Search for the cell housing the specified text and yield its (x, y) center coordinate. 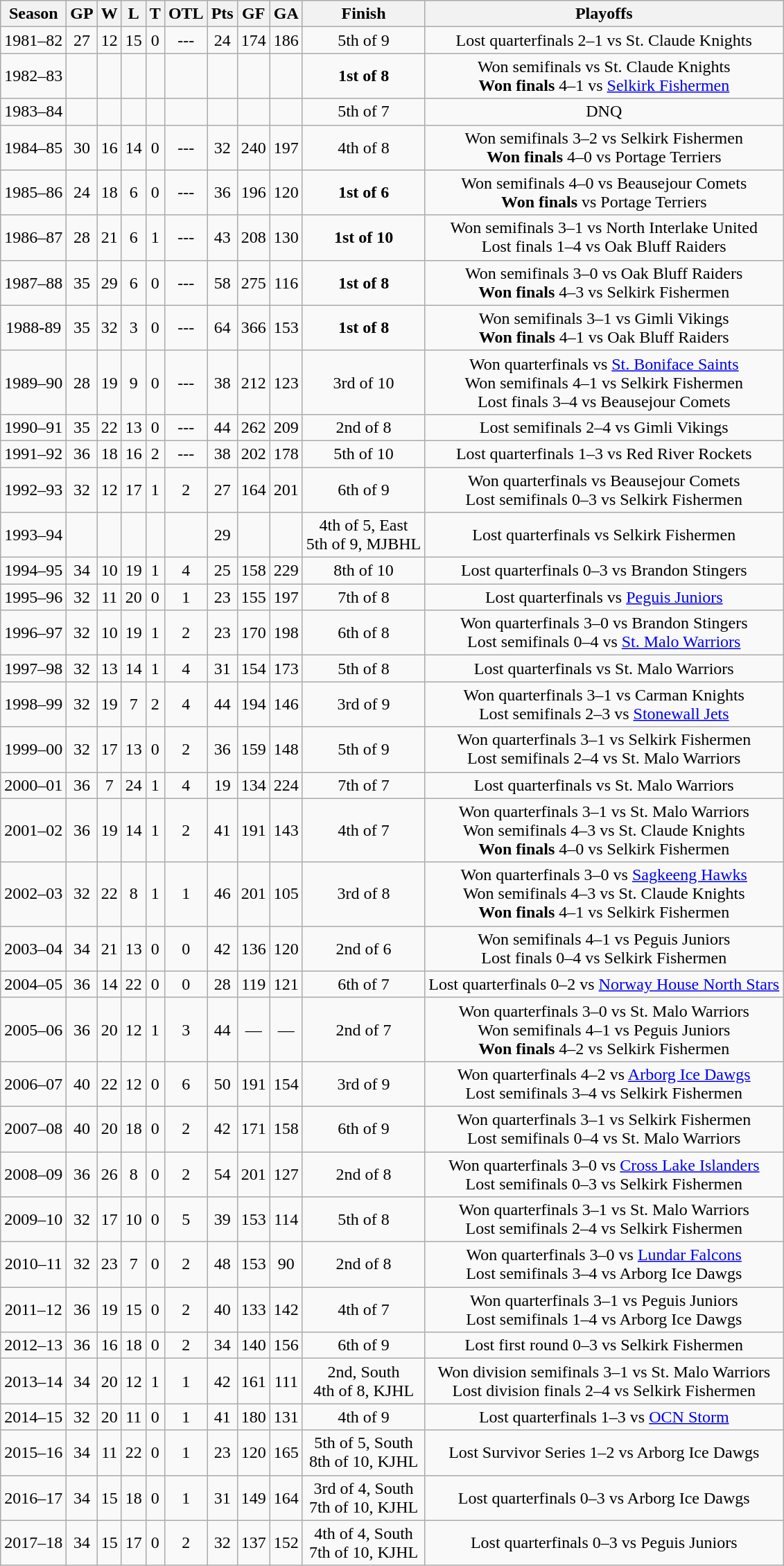
366 (254, 327)
2000–01 (33, 785)
1991–92 (33, 454)
2004–05 (33, 984)
1987–88 (33, 283)
Won quarterfinals 4–2 vs Arborg Ice DawgsLost semifinals 3–4 vs Selkirk Fishermen (604, 1083)
Won quarterfinals 3–1 vs Carman KnightsLost semifinals 2–3 vs Stonewall Jets (604, 705)
240 (254, 147)
58 (222, 283)
Lost quarterfinals 2–1 vs St. Claude Knights (604, 40)
1998–99 (33, 705)
170 (254, 633)
2012–13 (33, 1345)
2009–10 (33, 1219)
25 (222, 571)
142 (286, 1309)
DNQ (604, 112)
3rd of 8 (363, 894)
202 (254, 454)
GF (254, 14)
Won division semifinals 3–1 vs St. Malo WarriorsLost division finals 2–4 vs Selkirk Fishermen (604, 1382)
GP (82, 14)
116 (286, 283)
8th of 10 (363, 571)
6th of 8 (363, 633)
1990–91 (33, 427)
Won quarterfinals 3–1 vs Peguis JuniorsLost semifinals 1–4 vs Arborg Ice Dawgs (604, 1309)
1982–83 (33, 76)
224 (286, 785)
Won quarterfinals 3–1 vs Selkirk FishermenLost semifinals 0–4 vs St. Malo Warriors (604, 1129)
1983–84 (33, 112)
1999–00 (33, 749)
196 (254, 193)
194 (254, 705)
64 (222, 327)
9 (133, 382)
30 (82, 147)
1985–86 (33, 193)
Won semifinals 3–1 vs North Interlake UnitedLost finals 1–4 vs Oak Bluff Raiders (604, 237)
180 (254, 1417)
2017–18 (33, 1542)
Won semifinals 3–0 vs Oak Bluff RaidersWon finals 4–3 vs Selkirk Fishermen (604, 283)
Lost Survivor Series 1–2 vs Arborg Ice Dawgs (604, 1452)
1st of 6 (363, 193)
2014–15 (33, 1417)
123 (286, 382)
209 (286, 427)
39 (222, 1219)
Lost quarterfinals 0–3 vs Peguis Juniors (604, 1542)
7th of 7 (363, 785)
131 (286, 1417)
1986–87 (33, 237)
130 (286, 237)
7th of 8 (363, 597)
Won quarterfinals vs St. Boniface SaintsWon semifinals 4–1 vs Selkirk FishermenLost finals 3–4 vs Beausejour Comets (604, 382)
6th of 7 (363, 984)
Lost quarterfinals vs Peguis Juniors (604, 597)
148 (286, 749)
105 (286, 894)
4th of 5, East5th of 9, MJBHL (363, 535)
186 (286, 40)
1989–90 (33, 382)
2013–14 (33, 1382)
Finish (363, 14)
134 (254, 785)
174 (254, 40)
2nd, South4th of 8, KJHL (363, 1382)
Season (33, 14)
Won semifinals 3–1 vs Gimli VikingsWon finals 4–1 vs Oak Bluff Raiders (604, 327)
198 (286, 633)
3rd of 4, South7th of 10, KJHL (363, 1498)
161 (254, 1382)
3rd of 10 (363, 382)
1992–93 (33, 490)
1994–95 (33, 571)
133 (254, 1309)
152 (286, 1542)
136 (254, 949)
262 (254, 427)
5th of 10 (363, 454)
1st of 10 (363, 237)
Won quarterfinals vs Beausejour CometsLost semifinals 0–3 vs Selkirk Fishermen (604, 490)
90 (286, 1265)
2007–08 (33, 1129)
Won semifinals 4–0 vs Beausejour CometsWon finals vs Portage Terriers (604, 193)
46 (222, 894)
159 (254, 749)
Won quarterfinals 3–1 vs Selkirk FishermenLost semifinals 2–4 vs St. Malo Warriors (604, 749)
Pts (222, 14)
1981–82 (33, 40)
121 (286, 984)
2nd of 7 (363, 1029)
Lost quarterfinals 0–2 vs Norway House North Stars (604, 984)
4th of 4, South7th of 10, KJHL (363, 1542)
2001–02 (33, 830)
171 (254, 1129)
149 (254, 1498)
2015–16 (33, 1452)
T (155, 14)
1996–97 (33, 633)
1993–94 (33, 535)
140 (254, 1345)
Lost first round 0–3 vs Selkirk Fishermen (604, 1345)
OTL (186, 14)
146 (286, 705)
173 (286, 669)
Lost quarterfinals 0–3 vs Arborg Ice Dawgs (604, 1498)
111 (286, 1382)
1988-89 (33, 327)
2002–03 (33, 894)
5th of 5, South8th of 10, KJHL (363, 1452)
114 (286, 1219)
275 (254, 283)
178 (286, 454)
2005–06 (33, 1029)
1984–85 (33, 147)
208 (254, 237)
Playoffs (604, 14)
43 (222, 237)
GA (286, 14)
Won semifinals 4–1 vs Peguis JuniorsLost finals 0–4 vs Selkirk Fishermen (604, 949)
127 (286, 1173)
5 (186, 1219)
1997–98 (33, 669)
Won semifinals 3–2 vs Selkirk FishermenWon finals 4–0 vs Portage Terriers (604, 147)
2nd of 6 (363, 949)
Won quarterfinals 3–0 vs Brandon StingersLost semifinals 0–4 vs St. Malo Warriors (604, 633)
2006–07 (33, 1083)
Lost quarterfinals vs Selkirk Fishermen (604, 535)
54 (222, 1173)
155 (254, 597)
1995–96 (33, 597)
212 (254, 382)
Lost quarterfinals 1–3 vs Red River Rockets (604, 454)
4th of 9 (363, 1417)
2008–09 (33, 1173)
4th of 8 (363, 147)
Won quarterfinals 3–1 vs St. Malo WarriorsWon semifinals 4–3 vs St. Claude KnightsWon finals 4–0 vs Selkirk Fishermen (604, 830)
Lost quarterfinals 1–3 vs OCN Storm (604, 1417)
50 (222, 1083)
Lost semifinals 2–4 vs Gimli Vikings (604, 427)
Won quarterfinals 3–0 vs St. Malo WarriorsWon semifinals 4–1 vs Peguis JuniorsWon finals 4–2 vs Selkirk Fishermen (604, 1029)
Lost quarterfinals 0–3 vs Brandon Stingers (604, 571)
119 (254, 984)
2003–04 (33, 949)
165 (286, 1452)
5th of 7 (363, 112)
26 (110, 1173)
48 (222, 1265)
143 (286, 830)
2011–12 (33, 1309)
L (133, 14)
2016–17 (33, 1498)
Won quarterfinals 3–0 vs Sagkeeng HawksWon semifinals 4–3 vs St. Claude KnightsWon finals 4–1 vs Selkirk Fishermen (604, 894)
Won quarterfinals 3–0 vs Lundar FalconsLost semifinals 3–4 vs Arborg Ice Dawgs (604, 1265)
Won semifinals vs St. Claude KnightsWon finals 4–1 vs Selkirk Fishermen (604, 76)
2010–11 (33, 1265)
137 (254, 1542)
W (110, 14)
229 (286, 571)
Won quarterfinals 3–1 vs St. Malo WarriorsLost semifinals 2–4 vs Selkirk Fishermen (604, 1219)
156 (286, 1345)
Won quarterfinals 3–0 vs Cross Lake IslandersLost semifinals 0–3 vs Selkirk Fishermen (604, 1173)
